Capture the cell that displays the provided text and extract its [x, y] central coordinate. 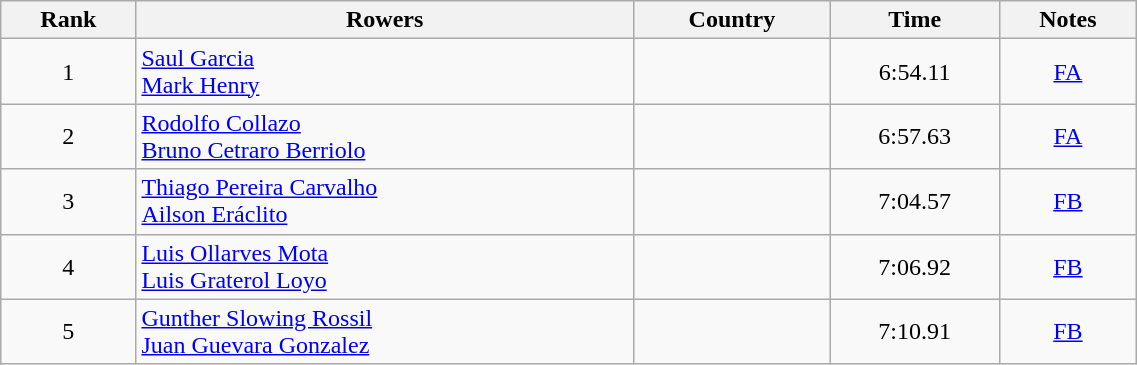
Notes [1068, 20]
Rank [68, 20]
Time [914, 20]
Rowers [385, 20]
5 [68, 332]
Luis Ollarves MotaLuis Graterol Loyo [385, 266]
3 [68, 202]
6:57.63 [914, 136]
7:10.91 [914, 332]
Gunther Slowing RossilJuan Guevara Gonzalez [385, 332]
1 [68, 72]
Rodolfo CollazoBruno Cetraro Berriolo [385, 136]
Saul GarciaMark Henry [385, 72]
7:06.92 [914, 266]
4 [68, 266]
Thiago Pereira CarvalhoAilson Eráclito [385, 202]
6:54.11 [914, 72]
Country [732, 20]
2 [68, 136]
7:04.57 [914, 202]
